Determine the (x, y) coordinate at the center of the cell enclosing the given text.  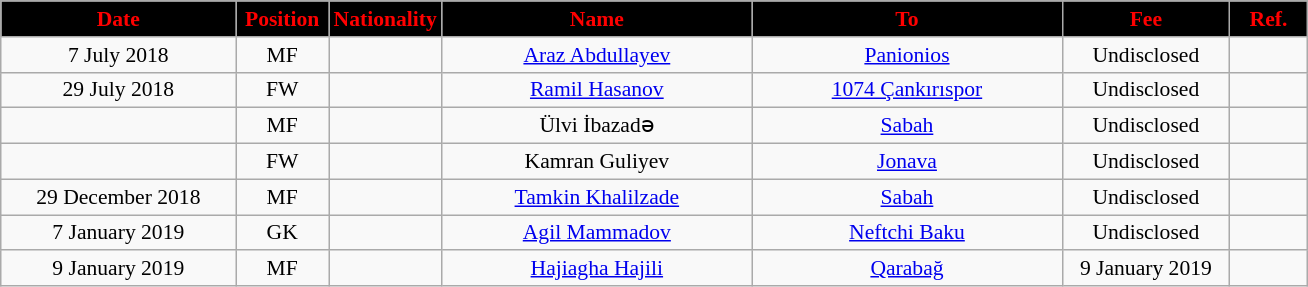
29 July 2018 (118, 90)
Agil Mammadov (597, 233)
Hajiagha Hajili (597, 269)
Ülvi İbazadə (597, 126)
Kamran Guliyev (597, 162)
Ramil Hasanov (597, 90)
Nationality (384, 19)
Neftchi Baku (907, 233)
7 January 2019 (118, 233)
Qarabağ (907, 269)
Fee (1146, 19)
1074 Çankırıspor (907, 90)
Tamkin Khalilzade (597, 197)
Name (597, 19)
7 July 2018 (118, 55)
Position (282, 19)
Date (118, 19)
Jonava (907, 162)
Ref. (1269, 19)
GK (282, 233)
Panionios (907, 55)
To (907, 19)
Araz Abdullayev (597, 55)
29 December 2018 (118, 197)
